Search for the cell housing the specified text and yield its [X, Y] center coordinate. 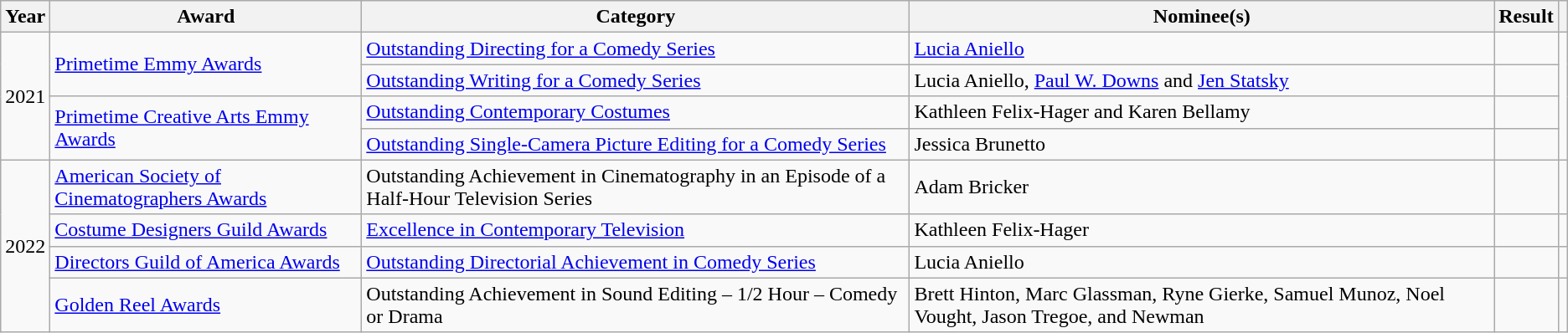
2022 [25, 246]
Year [25, 17]
Directors Guild of America Awards [206, 262]
Category [636, 17]
Primetime Emmy Awards [206, 64]
Outstanding Single-Camera Picture Editing for a Comedy Series [636, 144]
Kathleen Felix-Hager and Karen Bellamy [1202, 112]
Outstanding Contemporary Costumes [636, 112]
Award [206, 17]
Outstanding Directorial Achievement in Comedy Series [636, 262]
Kathleen Felix-Hager [1202, 230]
Jessica Brunetto [1202, 144]
Brett Hinton, Marc Glassman, Ryne Gierke, Samuel Munoz, Noel Vought, Jason Tregoe, and Newman [1202, 305]
Primetime Creative Arts Emmy Awards [206, 128]
Outstanding Achievement in Sound Editing – 1/2 Hour – Comedy or Drama [636, 305]
Result [1526, 17]
Adam Bricker [1202, 187]
Excellence in Contemporary Television [636, 230]
Costume Designers Guild Awards [206, 230]
Lucia Aniello, Paul W. Downs and Jen Statsky [1202, 80]
Golden Reel Awards [206, 305]
2021 [25, 96]
Outstanding Writing for a Comedy Series [636, 80]
Nominee(s) [1202, 17]
Outstanding Directing for a Comedy Series [636, 49]
American Society of Cinematographers Awards [206, 187]
Outstanding Achievement in Cinematography in an Episode of a Half-Hour Television Series [636, 187]
